Provide the [X, Y] coordinate of the cell's center where the given text is located.  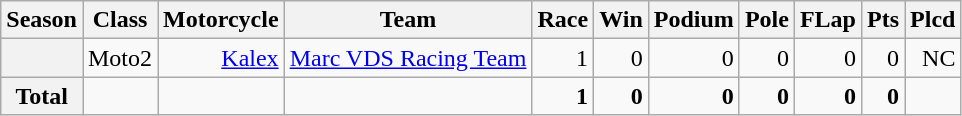
FLap [828, 20]
Motorcycle [222, 20]
Total [42, 96]
Race [563, 20]
Marc VDS Racing Team [408, 58]
Team [408, 20]
Pole [766, 20]
Pts [882, 20]
Season [42, 20]
Kalex [222, 58]
Podium [694, 20]
Win [622, 20]
Class [120, 20]
NC [933, 58]
Moto2 [120, 58]
Plcd [933, 20]
